Output the (X, Y) coordinate of the center of the cell containing the given text.  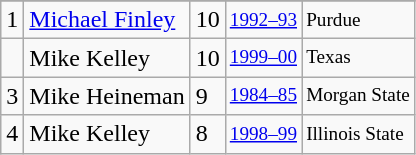
3 (12, 96)
1999–00 (263, 58)
Illinois State (358, 134)
Texas (358, 58)
Mike Heineman (107, 96)
Purdue (358, 20)
Michael Finley (107, 20)
Morgan State (358, 96)
4 (12, 134)
1998–99 (263, 134)
8 (208, 134)
1992–93 (263, 20)
1984–85 (263, 96)
9 (208, 96)
1 (12, 20)
